Identify which cell holds the provided text, then report its (x, y) central coordinate. 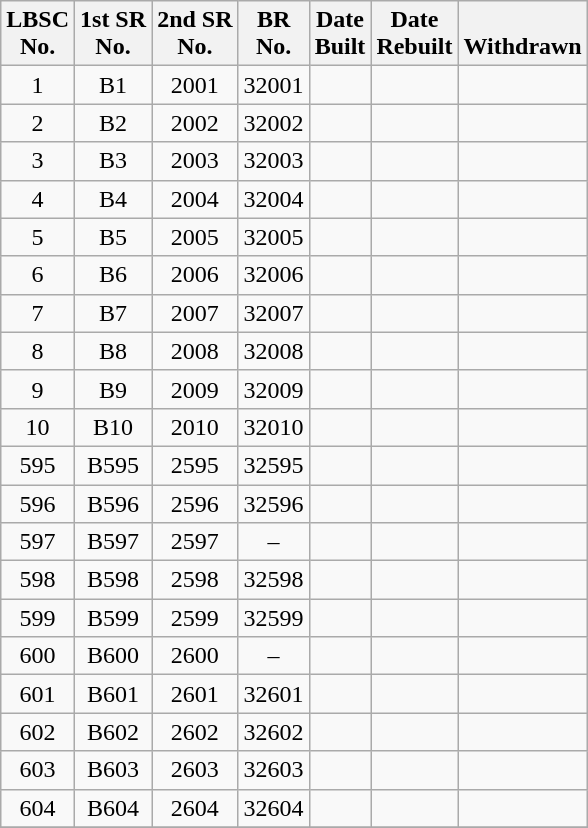
598 (38, 580)
32598 (274, 580)
2009 (195, 389)
B598 (114, 580)
2002 (195, 123)
32010 (274, 427)
32007 (274, 313)
B7 (114, 313)
B596 (114, 503)
32596 (274, 503)
603 (38, 770)
LBSCNo. (38, 34)
597 (38, 542)
32601 (274, 694)
Withdrawn (522, 34)
595 (38, 465)
32603 (274, 770)
32599 (274, 618)
2595 (195, 465)
32006 (274, 275)
32595 (274, 465)
32604 (274, 808)
B1 (114, 85)
B3 (114, 161)
2604 (195, 808)
DateBuilt (340, 34)
9 (38, 389)
1 (38, 85)
3 (38, 161)
2001 (195, 85)
B600 (114, 656)
2003 (195, 161)
7 (38, 313)
32001 (274, 85)
2007 (195, 313)
600 (38, 656)
2008 (195, 351)
5 (38, 237)
32602 (274, 732)
2598 (195, 580)
B2 (114, 123)
B597 (114, 542)
4 (38, 199)
B599 (114, 618)
32003 (274, 161)
2 (38, 123)
2nd SRNo. (195, 34)
2603 (195, 770)
1st SRNo. (114, 34)
B10 (114, 427)
10 (38, 427)
2004 (195, 199)
8 (38, 351)
B4 (114, 199)
599 (38, 618)
604 (38, 808)
DateRebuilt (414, 34)
32009 (274, 389)
B602 (114, 732)
2010 (195, 427)
B8 (114, 351)
32004 (274, 199)
2599 (195, 618)
B5 (114, 237)
6 (38, 275)
B6 (114, 275)
B9 (114, 389)
601 (38, 694)
B604 (114, 808)
B601 (114, 694)
B603 (114, 770)
32008 (274, 351)
2602 (195, 732)
2597 (195, 542)
32005 (274, 237)
B595 (114, 465)
2600 (195, 656)
2006 (195, 275)
32002 (274, 123)
BRNo. (274, 34)
596 (38, 503)
2596 (195, 503)
602 (38, 732)
2601 (195, 694)
2005 (195, 237)
